Locate the cell with the specified text and output its (X, Y) center coordinate. 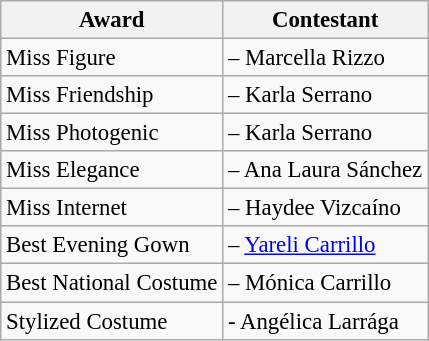
- Angélica Larrága (326, 321)
Stylized Costume (112, 321)
Miss Internet (112, 208)
– Mónica Carrillo (326, 283)
Contestant (326, 20)
Best National Costume (112, 283)
– Ana Laura Sánchez (326, 170)
Miss Elegance (112, 170)
– Haydee Vizcaíno (326, 208)
Award (112, 20)
– Yareli Carrillo (326, 245)
Miss Photogenic (112, 133)
Miss Friendship (112, 95)
Best Evening Gown (112, 245)
– Marcella Rizzo (326, 58)
Miss Figure (112, 58)
